Return [X, Y] of the center of cell containing provided text 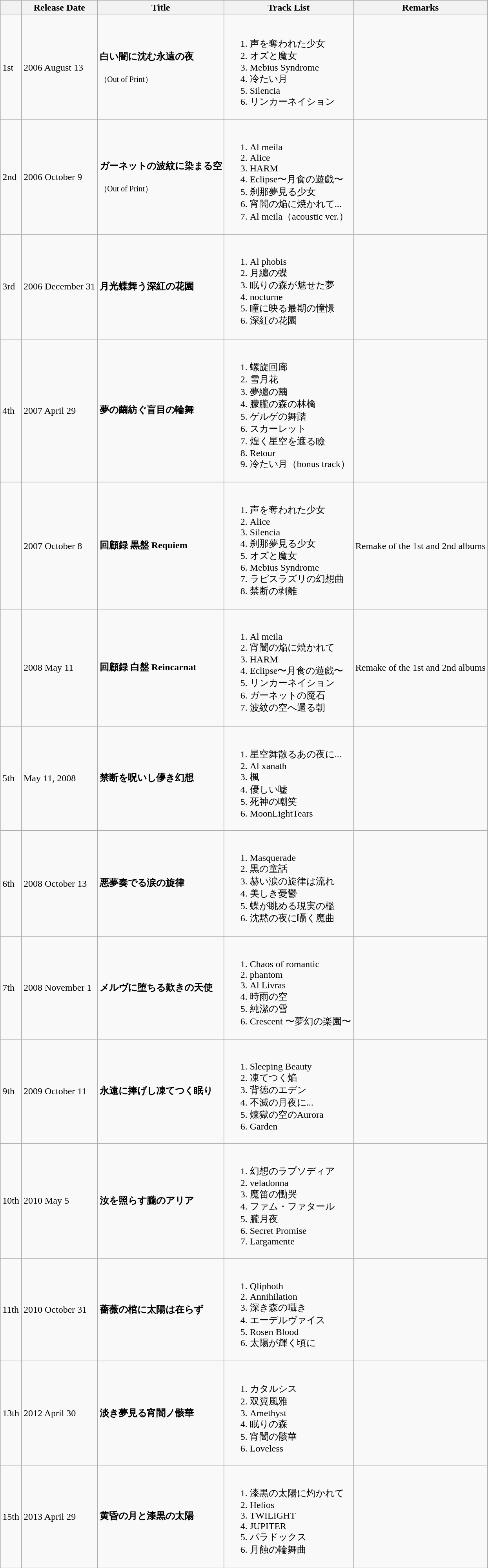
回顧録 白盤 Reincarnat [161, 668]
2006 December 31 [59, 287]
汝を照らす朧のアリア [161, 1201]
2012 April 30 [59, 1413]
薔薇の棺に太陽は在らず [161, 1310]
黄昏の月と漆黒の太陽 [161, 1517]
May 11, 2008 [59, 778]
6th [11, 883]
永遠に捧げし凍てつく眠り [161, 1091]
漆黒の太陽に灼かれてHeliosTWILIGHTJUPITERパラドックス月蝕の輪舞曲 [289, 1517]
メルヴに堕ちる歎きの天使 [161, 988]
Sleeping Beauty凍てつく焔背徳のエデン不滅の月夜に...煉獄の空のAuroraGarden [289, 1091]
白い闇に沈む永遠の夜（Out of Print） [161, 67]
2013 April 29 [59, 1517]
13th [11, 1413]
ガーネットの波紋に染まる空（Out of Print） [161, 177]
Al phobis月纏の蝶眠りの森が魅せた夢nocturne瞳に映る最期の憧憬深紅の花園 [289, 287]
2010 October 31 [59, 1310]
2008 October 13 [59, 883]
星空舞散るあの夜に...Al xanath楓優しい嘘死神の嘲笑MoonLightTears [289, 778]
悪夢奏でる涙の旋律 [161, 883]
2010 May 5 [59, 1201]
2006 August 13 [59, 67]
2008 November 1 [59, 988]
声を奪われた少女AliceSilencia刹那夢見る少女オズと魔女Mebius Syndromeラピスラズリの幻想曲禁断の剥離 [289, 546]
4th [11, 410]
カタルシス双翼風雅Amethyst眠りの森宵闇の骸華Loveless [289, 1413]
淡き夢見る宵闇ノ骸華 [161, 1413]
螺旋回廊雪月花夢纏の繭朦朧の森の林檎ゲルゲの舞踏スカーレット煌く星空を遮る瞼Retour冷たい月（bonus track） [289, 410]
7th [11, 988]
2006 October 9 [59, 177]
2008 May 11 [59, 668]
声を奪われた少女オズと魔女Mebius Syndrome冷たい月Silenciaリンカーネイション [289, 67]
5th [11, 778]
幻想のラプソディアveladonna魔笛の慟哭ファム・ファタール朧月夜Secret PromiseLargamente [289, 1201]
Release Date [59, 8]
2009 October 11 [59, 1091]
夢の繭紡ぐ盲目の輪舞 [161, 410]
Masquerade黒の童話赫い涙の旋律は流れ美しき憂鬱蝶が眺める現実の檻沈黙の夜に囁く魔曲 [289, 883]
2nd [11, 177]
3rd [11, 287]
2007 October 8 [59, 546]
禁断を呪いし儚き幻想 [161, 778]
Remarks [421, 8]
Al meila宵闇の焔に焼かれてHARMEclipse〜月食の遊戯〜リンカーネイションガーネットの魔石波紋の空へ還る朝 [289, 668]
Chaos of romanticphantomAl Livras時雨の空純潔の雪Crescent 〜夢幻の楽園〜 [289, 988]
2007 April 29 [59, 410]
1st [11, 67]
9th [11, 1091]
Track List [289, 8]
10th [11, 1201]
月光蝶舞う深紅の花園 [161, 287]
QliphothAnnihilation深き森の囁きエーデルヴァイスRosen Blood太陽が輝く頃に [289, 1310]
15th [11, 1517]
Al meilaAliceHARMEclipse〜月食の遊戯〜刹那夢見る少女宵闇の焔に焼かれて...Al meila（acoustic ver.） [289, 177]
11th [11, 1310]
回顧録 黒盤 Requiem [161, 546]
Title [161, 8]
